Find where the given text appears and provide that cell's center as (x, y) coordinate. 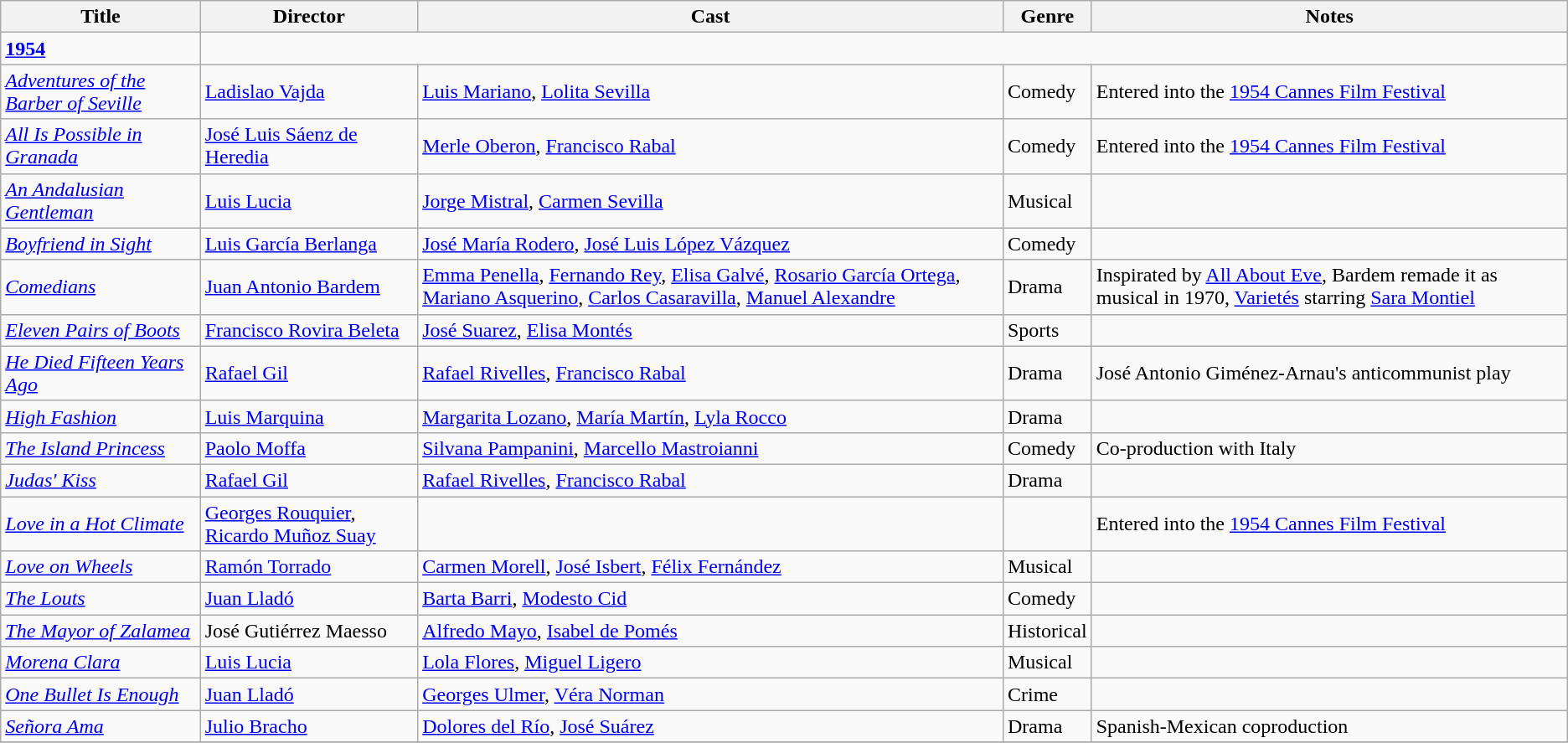
Genre (1047, 17)
Francisco Rovira Beleta (308, 330)
Boyfriend in Sight (101, 244)
Title (101, 17)
Cast (710, 17)
José Luis Sáenz de Heredia (308, 146)
An Andalusian Gentleman (101, 201)
Eleven Pairs of Boots (101, 330)
Ladislao Vajda (308, 92)
He Died Fifteen Years Ago (101, 374)
Luis Mariano, Lolita Sevilla (710, 92)
Sports (1047, 330)
The Island Princess (101, 448)
1954 (101, 49)
José Gutiérrez Maesso (308, 631)
Adventures of the Barber of Seville (101, 92)
Silvana Pampanini, Marcello Mastroianni (710, 448)
The Mayor of Zalamea (101, 631)
One Bullet Is Enough (101, 694)
Margarita Lozano, María Martín, Lyla Rocco (710, 416)
Georges Rouquier, Ricardo Muñoz Suay (308, 523)
Love on Wheels (101, 567)
Morena Clara (101, 663)
Luis Marquina (308, 416)
Emma Penella, Fernando Rey, Elisa Galvé, Rosario García Ortega, Mariano Asquerino, Carlos Casaravilla, Manuel Alexandre (710, 286)
Barta Barri, Modesto Cid (710, 599)
Señora Ama (101, 726)
José María Rodero, José Luis López Vázquez (710, 244)
Spanish-Mexican coproduction (1329, 726)
Julio Bracho (308, 726)
Inspirated by All About Eve, Bardem remade it as musical in 1970, Varietés starring Sara Montiel (1329, 286)
Comedians (101, 286)
José Antonio Giménez-Arnau's anticommunist play (1329, 374)
Carmen Morell, José Isbert, Félix Fernández (710, 567)
Lola Flores, Miguel Ligero (710, 663)
Ramón Torrado (308, 567)
Luis García Berlanga (308, 244)
Co-production with Italy (1329, 448)
Merle Oberon, Francisco Rabal (710, 146)
Jorge Mistral, Carmen Sevilla (710, 201)
Georges Ulmer, Véra Norman (710, 694)
Alfredo Mayo, Isabel de Pomés (710, 631)
Paolo Moffa (308, 448)
Crime (1047, 694)
Historical (1047, 631)
The Louts (101, 599)
Notes (1329, 17)
Judas' Kiss (101, 480)
José Suarez, Elisa Montés (710, 330)
Love in a Hot Climate (101, 523)
Juan Antonio Bardem (308, 286)
High Fashion (101, 416)
Director (308, 17)
All Is Possible in Granada (101, 146)
Dolores del Río, José Suárez (710, 726)
